Output the (x, y) coordinate of the center of the cell containing the given text.  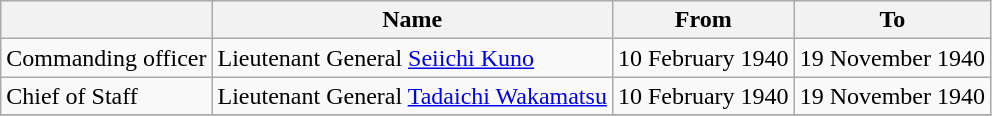
Commanding officer (106, 58)
To (892, 20)
From (703, 20)
Name (412, 20)
Lieutenant General Tadaichi Wakamatsu (412, 96)
Chief of Staff (106, 96)
Lieutenant General Seiichi Kuno (412, 58)
